Scan for the cell matching the given text and deliver its [X, Y] coordinate at center. 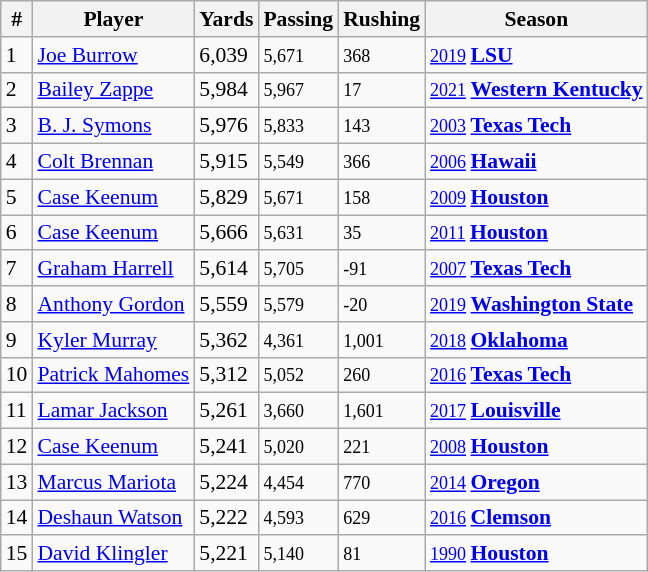
5,222 [226, 518]
5,984 [226, 90]
2019 Washington State [536, 304]
Player [113, 19]
Lamar Jackson [113, 411]
6 [17, 233]
Marcus Mariota [113, 482]
3,660 [298, 411]
35 [382, 233]
4,361 [298, 340]
1990 Houston [536, 554]
5,829 [226, 197]
5,705 [298, 269]
4,593 [298, 518]
5,261 [226, 411]
# [17, 19]
2008 Houston [536, 447]
368 [382, 55]
14 [17, 518]
2 [17, 90]
2009 Houston [536, 197]
Passing [298, 19]
13 [17, 482]
5,631 [298, 233]
5,221 [226, 554]
5,052 [298, 375]
Colt Brennan [113, 162]
143 [382, 126]
10 [17, 375]
-20 [382, 304]
221 [382, 447]
158 [382, 197]
11 [17, 411]
5,614 [226, 269]
2007 Texas Tech [536, 269]
Bailey Zappe [113, 90]
366 [382, 162]
5,020 [298, 447]
2017 Louisville [536, 411]
2016 Clemson [536, 518]
5,362 [226, 340]
5,549 [298, 162]
Patrick Mahomes [113, 375]
5,579 [298, 304]
5,224 [226, 482]
7 [17, 269]
5,915 [226, 162]
81 [382, 554]
B. J. Symons [113, 126]
2006 Hawaii [536, 162]
Season [536, 19]
260 [382, 375]
5,967 [298, 90]
2016 Texas Tech [536, 375]
1,601 [382, 411]
17 [382, 90]
5,833 [298, 126]
2019 LSU [536, 55]
4 [17, 162]
Deshaun Watson [113, 518]
770 [382, 482]
5,976 [226, 126]
5,140 [298, 554]
1 [17, 55]
2018 Oklahoma [536, 340]
1,001 [382, 340]
Rushing [382, 19]
2014 Oregon [536, 482]
2021 Western Kentucky [536, 90]
6,039 [226, 55]
629 [382, 518]
15 [17, 554]
5,241 [226, 447]
Joe Burrow [113, 55]
Graham Harrell [113, 269]
5,666 [226, 233]
12 [17, 447]
-91 [382, 269]
5,559 [226, 304]
8 [17, 304]
9 [17, 340]
David Klingler [113, 554]
3 [17, 126]
5,312 [226, 375]
2011 Houston [536, 233]
2003 Texas Tech [536, 126]
Kyler Murray [113, 340]
Anthony Gordon [113, 304]
5 [17, 197]
4,454 [298, 482]
Yards [226, 19]
